Pinpoint the cell where the given text exists, returning its [x, y] midpoint coordinate. 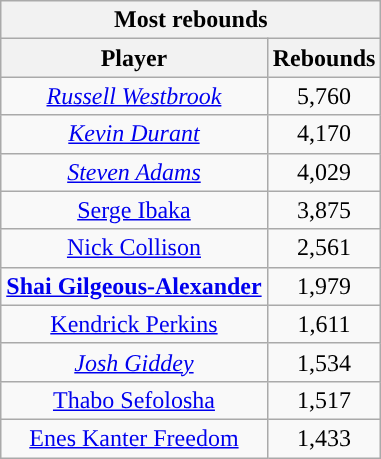
Nick Collison [134, 248]
1,611 [324, 324]
Thabo Sefolosha [134, 400]
Russell Westbrook [134, 96]
Serge Ibaka [134, 210]
Most rebounds [191, 20]
4,170 [324, 134]
3,875 [324, 210]
1,979 [324, 286]
Kevin Durant [134, 134]
2,561 [324, 248]
Player [134, 58]
Rebounds [324, 58]
5,760 [324, 96]
Steven Adams [134, 172]
Josh Giddey [134, 362]
1,534 [324, 362]
Kendrick Perkins [134, 324]
1,517 [324, 400]
4,029 [324, 172]
Shai Gilgeous-Alexander [134, 286]
1,433 [324, 438]
Enes Kanter Freedom [134, 438]
